Return the (X, Y) coordinate for the center point of the cell that contains the specified text.  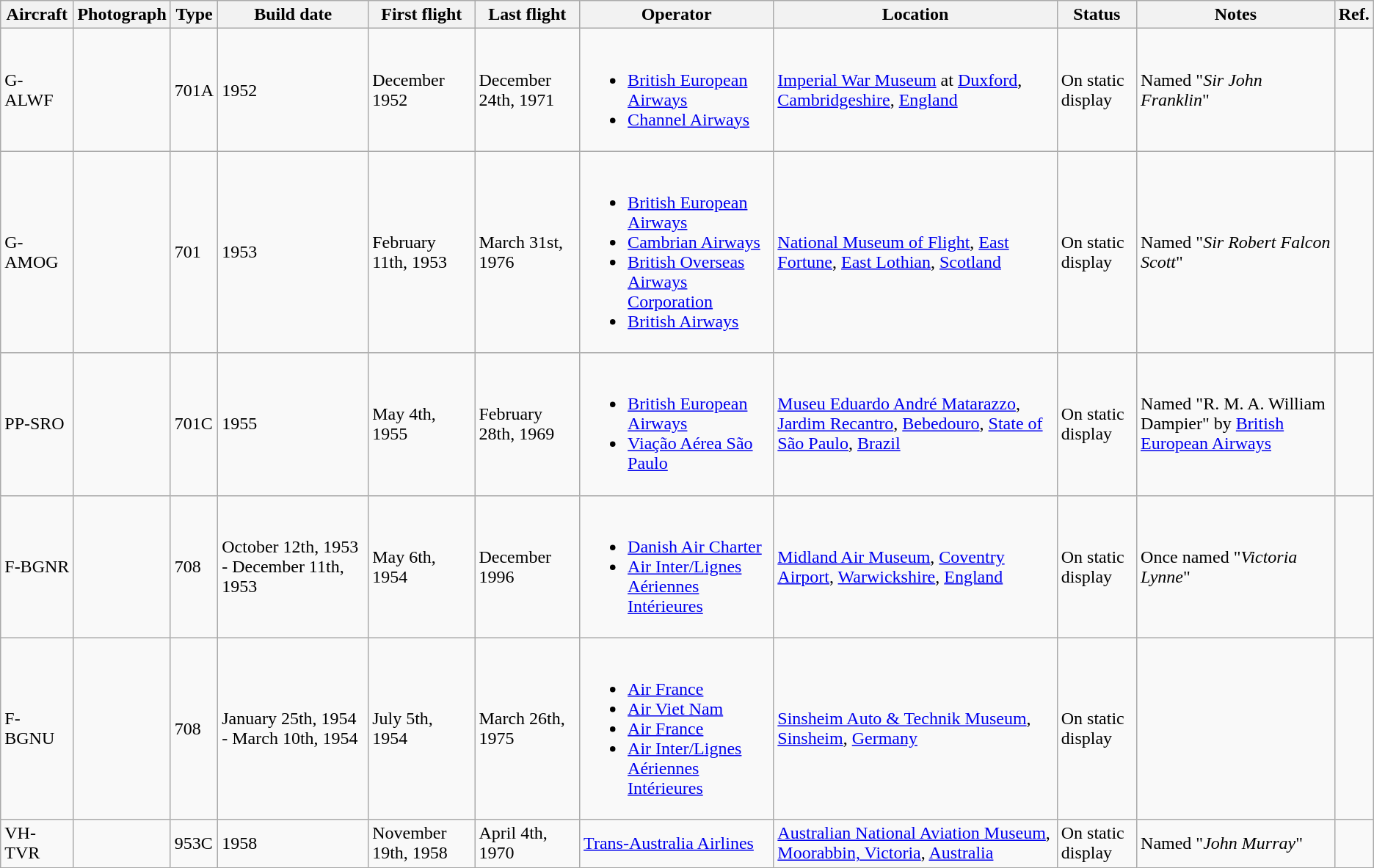
Ref. (1353, 15)
VH-TVR (37, 844)
Location (915, 15)
G-ALWF (37, 90)
Imperial War Museum at Duxford, Cambridgeshire, England (915, 90)
Last flight (527, 15)
701C (194, 424)
December 1952 (421, 90)
May 4th, 1955 (421, 424)
Named "Sir John Franklin" (1236, 90)
1955 (294, 424)
March 31st, 1976 (527, 252)
Notes (1236, 15)
1953 (294, 252)
February 28th, 1969 (527, 424)
Operator (677, 15)
701A (194, 90)
Trans-Australia Airlines (677, 844)
Status (1097, 15)
1958 (294, 844)
G-AMOG (37, 252)
Named "R. M. A. William Dampier" by British European Airways (1236, 424)
Aircraft (37, 15)
Once named "Victoria Lynne" (1236, 566)
F-BGNR (37, 566)
Air FranceAir Viet NamAir FranceAir Inter/Lignes Aériennes Intérieures (677, 729)
First flight (421, 15)
British European AirwaysCambrian AirwaysBritish Overseas Airways CorporationBritish Airways (677, 252)
Sinsheim Auto & Technik Museum, Sinsheim, Germany (915, 729)
British European AirwaysChannel Airways (677, 90)
British European AirwaysViação Aérea São Paulo (677, 424)
Build date (294, 15)
October 12th, 1953 - December 11th, 1953 (294, 566)
1952 (294, 90)
March 26th, 1975 (527, 729)
953C (194, 844)
Named "Sir Robert Falcon Scott" (1236, 252)
National Museum of Flight, East Fortune, East Lothian, Scotland (915, 252)
Museu Eduardo André Matarazzo, Jardim Recantro, Bebedouro, State of São Paulo, Brazil (915, 424)
November 19th, 1958 (421, 844)
February 11th, 1953 (421, 252)
PP-SRO (37, 424)
Danish Air CharterAir Inter/Lignes Aériennes Intérieures (677, 566)
Australian National Aviation Museum, Moorabbin, Victoria, Australia (915, 844)
May 6th, 1954 (421, 566)
April 4th, 1970 (527, 844)
F-BGNU (37, 729)
Named "John Murray" (1236, 844)
December 24th, 1971 (527, 90)
December 1996 (527, 566)
701 (194, 252)
January 25th, 1954 - March 10th, 1954 (294, 729)
Photograph (122, 15)
July 5th, 1954 (421, 729)
Midland Air Museum, Coventry Airport, Warwickshire, England (915, 566)
Type (194, 15)
